From the cell containing the given text, extract its center point as [X, Y] coordinate. 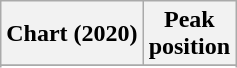
Peakposition [189, 34]
Chart (2020) [72, 34]
